Identify which cell holds the provided text, then report its [X, Y] central coordinate. 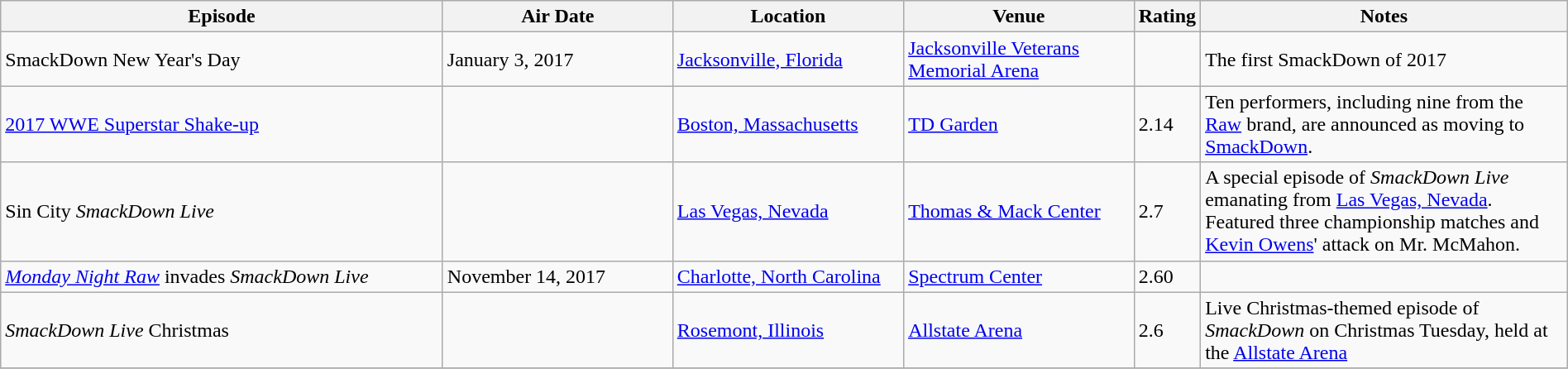
Ten performers, including nine from the Raw brand, are announced as moving to SmackDown. [1384, 124]
Charlotte, North Carolina [787, 276]
Notes [1384, 17]
Boston, Massachusetts [787, 124]
Episode [222, 17]
TD Garden [1019, 124]
November 14, 2017 [557, 276]
2.60 [1167, 276]
Sin City SmackDown Live [222, 212]
A special episode of SmackDown Live emanating from Las Vegas, Nevada. Featured three championship matches and Kevin Owens' attack on Mr. McMahon. [1384, 212]
Rating [1167, 17]
Jacksonville Veterans Memorial Arena [1019, 60]
Monday Night Raw invades SmackDown Live [222, 276]
SmackDown Live Christmas [222, 330]
2.6 [1167, 330]
Thomas & Mack Center [1019, 212]
January 3, 2017 [557, 60]
Rosemont, Illinois [787, 330]
Live Christmas-themed episode of SmackDown on Christmas Tuesday, held at the Allstate Arena [1384, 330]
The first SmackDown of 2017 [1384, 60]
2.7 [1167, 212]
Jacksonville, Florida [787, 60]
Allstate Arena [1019, 330]
Venue [1019, 17]
2.14 [1167, 124]
SmackDown New Year's Day [222, 60]
Las Vegas, Nevada [787, 212]
2017 WWE Superstar Shake-up [222, 124]
Spectrum Center [1019, 276]
Location [787, 17]
Air Date [557, 17]
